Return (X, Y) of the center of cell containing provided text 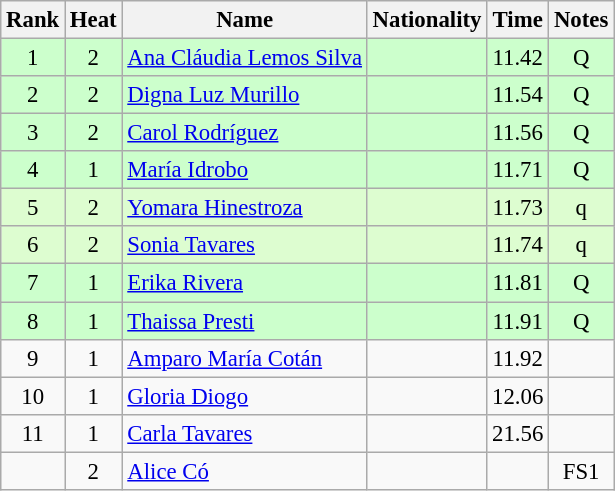
3 (33, 133)
11.54 (518, 95)
Notes (582, 20)
7 (33, 283)
Erika Rivera (244, 283)
Alice Có (244, 471)
8 (33, 321)
6 (33, 245)
21.56 (518, 433)
11.56 (518, 133)
Sonia Tavares (244, 245)
12.06 (518, 396)
Amparo María Cotán (244, 358)
Carol Rodríguez (244, 133)
11.71 (518, 170)
Thaissa Presti (244, 321)
10 (33, 396)
11.91 (518, 321)
Digna Luz Murillo (244, 95)
4 (33, 170)
Heat (94, 20)
11 (33, 433)
Ana Cláudia Lemos Silva (244, 58)
Time (518, 20)
11.92 (518, 358)
FS1 (582, 471)
11.73 (518, 208)
11.74 (518, 245)
Name (244, 20)
Yomara Hinestroza (244, 208)
11.81 (518, 283)
Nationality (426, 20)
Carla Tavares (244, 433)
5 (33, 208)
Rank (33, 20)
11.42 (518, 58)
Gloria Diogo (244, 396)
María Idrobo (244, 170)
9 (33, 358)
